Scan for the cell matching the given text and deliver its (X, Y) coordinate at center. 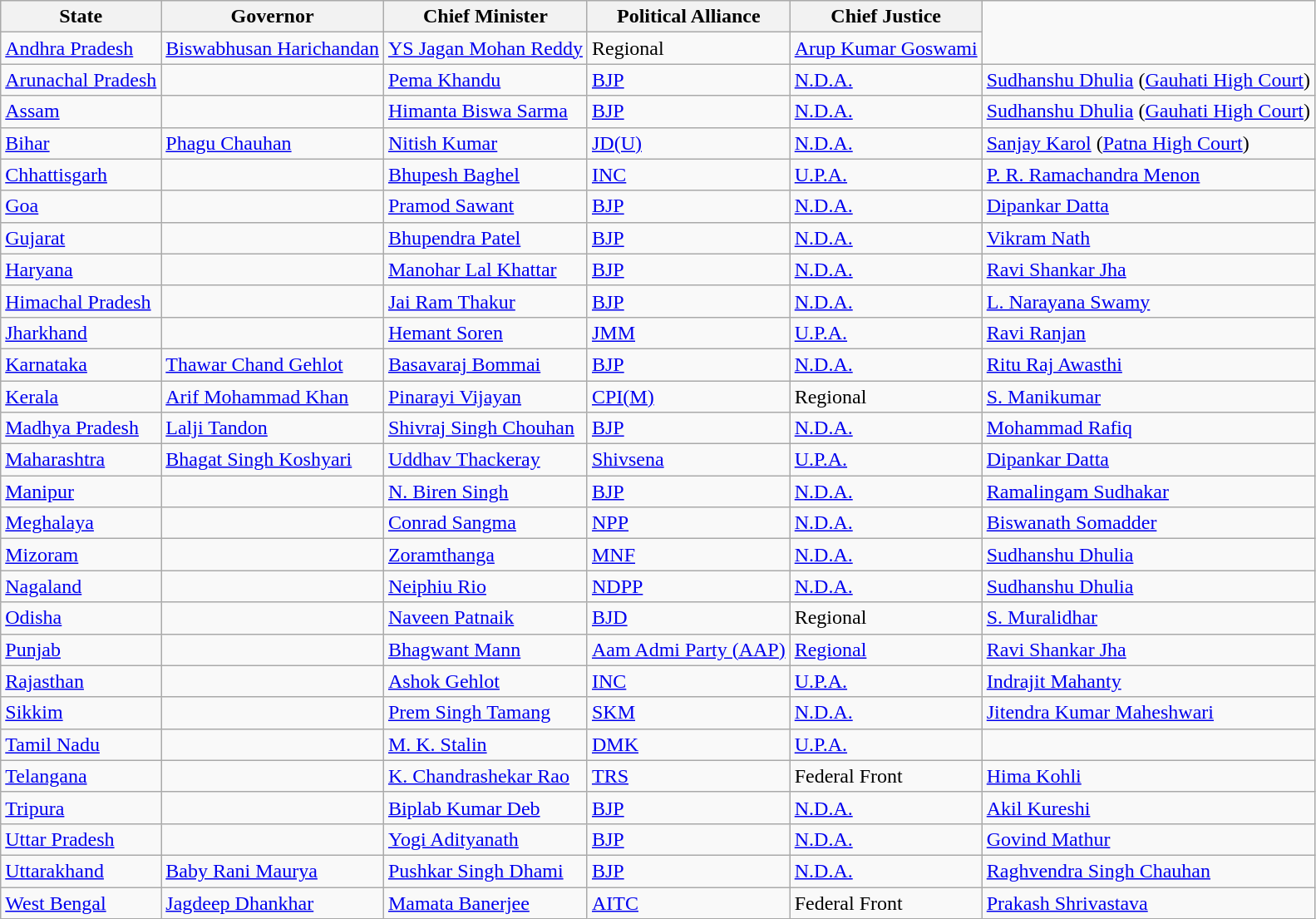
Himachal Pradesh (81, 301)
Himanta Biswa Sarma (485, 111)
N. Biren Singh (485, 492)
Gujarat (81, 238)
JMM (688, 333)
Indrajit Mahanty (1148, 681)
Conrad Sangma (485, 523)
M. K. Stalin (485, 744)
Neiphiu Rio (485, 586)
Sanjay Karol (Patna High Court) (1148, 143)
Odisha (81, 618)
YS Jagan Mohan Reddy (485, 48)
Rajasthan (81, 681)
Meghalaya (81, 523)
AITC (688, 902)
Aam Admi Party (AAP) (688, 650)
JD(U) (688, 143)
BJD (688, 618)
Uttar Pradesh (81, 839)
Sikkim (81, 713)
Thawar Chand Gehlot (273, 364)
Hemant Soren (485, 333)
Ramalingam Sudhakar (1148, 492)
Pramod Sawant (485, 206)
Mamata Banerjee (485, 902)
Haryana (81, 269)
Ravi Ranjan (1148, 333)
Biswabhusan Harichandan (273, 48)
Uttarakhand (81, 871)
Karnataka (81, 364)
DMK (688, 744)
Punjab (81, 650)
P. R. Ramachandra Menon (1148, 175)
Naveen Patnaik (485, 618)
SKM (688, 713)
Bhagat Singh Koshyari (273, 460)
Tripura (81, 808)
Jharkhand (81, 333)
Jai Ram Thakur (485, 301)
Prakash Shrivastava (1148, 902)
Chief Justice (886, 17)
Maharashtra (81, 460)
Manipur (81, 492)
Uddhav Thackeray (485, 460)
Biplab Kumar Deb (485, 808)
Governor (273, 17)
Ritu Raj Awasthi (1148, 364)
Baby Rani Maurya (273, 871)
Telangana (81, 776)
Assam (81, 111)
Akil Kureshi (1148, 808)
Lalji Tandon (273, 428)
Yogi Adityanath (485, 839)
Pinarayi Vijayan (485, 397)
Ashok Gehlot (485, 681)
Bihar (81, 143)
Phagu Chauhan (273, 143)
NDPP (688, 586)
Manohar Lal Khattar (485, 269)
Biswanath Somadder (1148, 523)
Shivraj Singh Chouhan (485, 428)
Govind Mathur (1148, 839)
Chief Minister (485, 17)
Political Alliance (688, 17)
Basavaraj Bommai (485, 364)
Arunachal Pradesh (81, 80)
TRS (688, 776)
Raghvendra Singh Chauhan (1148, 871)
Prem Singh Tamang (485, 713)
Nitish Kumar (485, 143)
Nagaland (81, 586)
Mohammad Rafiq (1148, 428)
Zoramthanga (485, 555)
L. Narayana Swamy (1148, 301)
Pema Khandu (485, 80)
Goa (81, 206)
Tamil Nadu (81, 744)
Andhra Pradesh (81, 48)
Bhupendra Patel (485, 238)
West Bengal (81, 902)
Bhagwant Mann (485, 650)
Vikram Nath (1148, 238)
Jitendra Kumar Maheshwari (1148, 713)
Arup Kumar Goswami (886, 48)
Madhya Pradesh (81, 428)
NPP (688, 523)
State (81, 17)
Bhupesh Baghel (485, 175)
Kerala (81, 397)
Hima Kohli (1148, 776)
S. Manikumar (1148, 397)
Arif Mohammad Khan (273, 397)
MNF (688, 555)
S. Muralidhar (1148, 618)
Shivsena (688, 460)
CPI(M) (688, 397)
Jagdeep Dhankhar (273, 902)
Chhattisgarh (81, 175)
Pushkar Singh Dhami (485, 871)
K. Chandrashekar Rao (485, 776)
Mizoram (81, 555)
